Return the (X, Y) coordinate for the center point of the cell that contains the specified text.  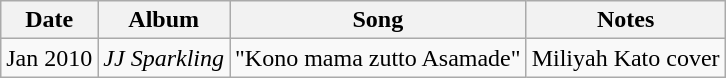
"Kono mama zutto Asamade" (378, 58)
Miliyah Kato cover (626, 58)
Song (378, 20)
Jan 2010 (50, 58)
JJ Sparkling (164, 58)
Date (50, 20)
Album (164, 20)
Notes (626, 20)
